Identify which cell holds the provided text, then report its [x, y] central coordinate. 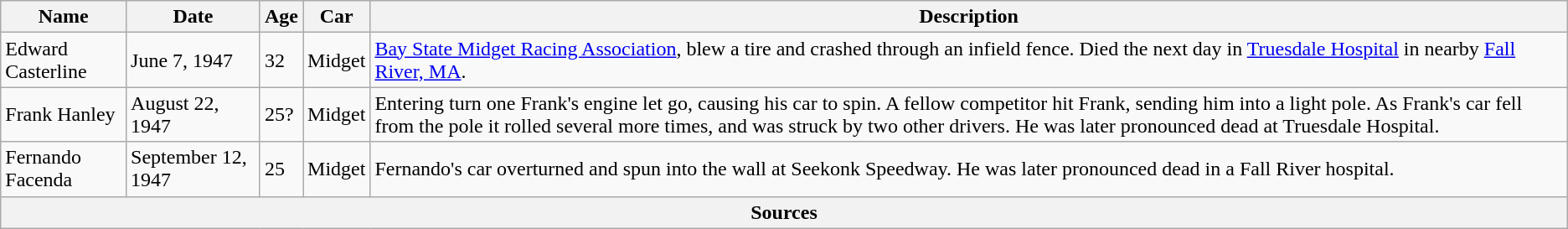
Sources [784, 212]
June 7, 1947 [193, 60]
25 [281, 169]
Age [281, 17]
32 [281, 60]
Car [337, 17]
Edward Casterline [64, 60]
Fernando Facenda [64, 169]
Fernando's car overturned and spun into the wall at Seekonk Speedway. He was later pronounced dead in a Fall River hospital. [968, 169]
Name [64, 17]
Date [193, 17]
August 22, 1947 [193, 114]
September 12, 1947 [193, 169]
25? [281, 114]
Frank Hanley [64, 114]
Description [968, 17]
